Return (X, Y) of the center of cell containing provided text 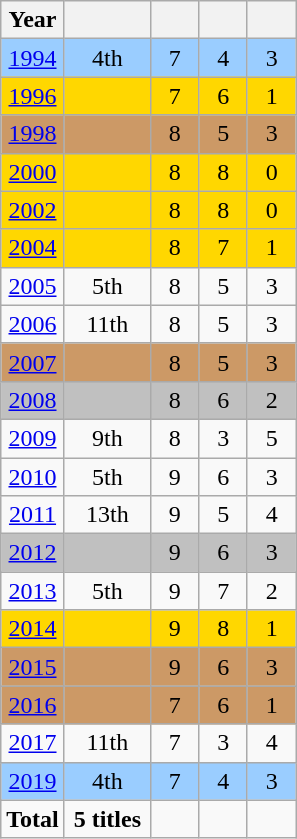
2010 (33, 477)
2007 (33, 362)
1998 (33, 134)
2005 (33, 286)
9th (107, 438)
2015 (33, 667)
2019 (33, 781)
Total (33, 819)
5 titles (107, 819)
2009 (33, 438)
1994 (33, 58)
2004 (33, 248)
1996 (33, 96)
2016 (33, 705)
2012 (33, 553)
2002 (33, 210)
2000 (33, 172)
2014 (33, 629)
2013 (33, 591)
Year (33, 20)
2008 (33, 400)
2011 (33, 515)
2017 (33, 743)
2006 (33, 324)
13th (107, 515)
